Determine the (x, y) coordinate at the center of the cell enclosing the given text.  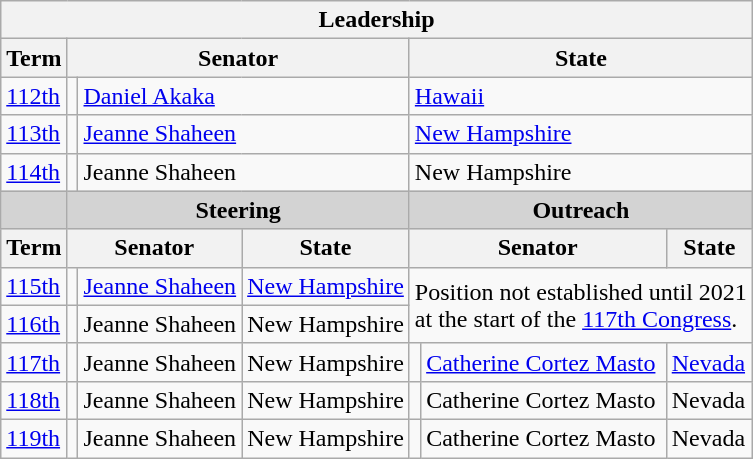
Outreach (580, 210)
113th (34, 134)
117th (34, 362)
Leadership (377, 20)
114th (34, 172)
118th (34, 400)
119th (34, 438)
Hawaii (580, 96)
112th (34, 96)
116th (34, 324)
115th (34, 286)
Steering (238, 210)
Daniel Akaka (244, 96)
Position not established until 2021at the start of the 117th Congress. (580, 305)
